Identify which cell holds the provided text, then report its (x, y) central coordinate. 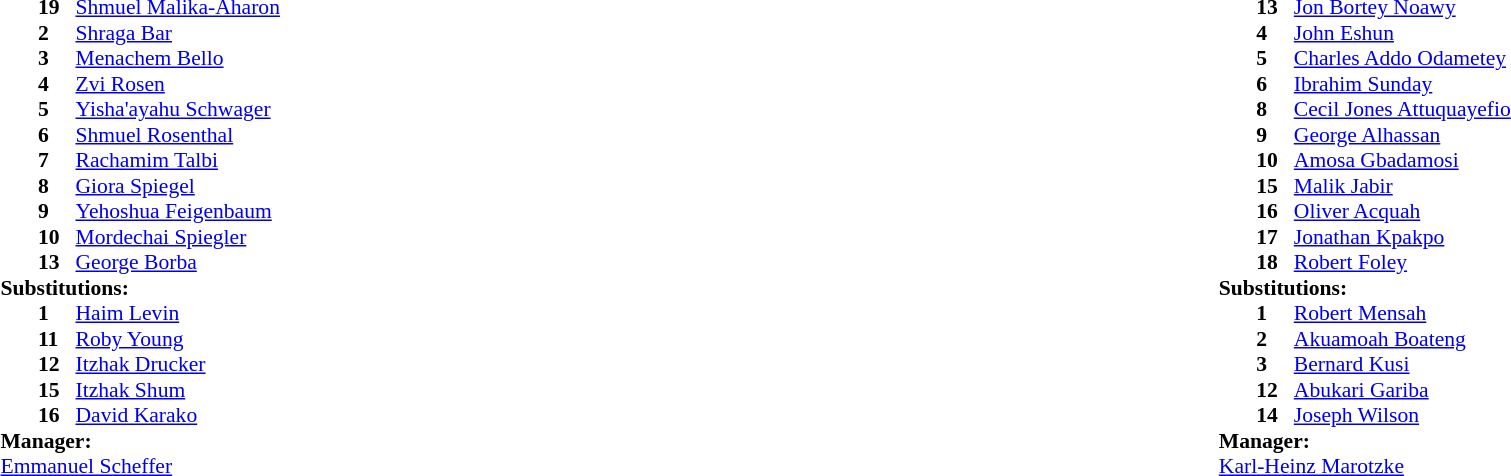
Itzhak Drucker (178, 365)
Haim Levin (178, 313)
David Karako (178, 415)
Roby Young (178, 339)
13 (57, 263)
Charles Addo Odametey (1402, 59)
Abukari Gariba (1402, 390)
Yisha'ayahu Schwager (178, 109)
George Alhassan (1402, 135)
Joseph Wilson (1402, 415)
Jonathan Kpakpo (1402, 237)
18 (1275, 263)
Giora Spiegel (178, 186)
Robert Mensah (1402, 313)
Itzhak Shum (178, 390)
Shraga Bar (178, 33)
Shmuel Rosenthal (178, 135)
Oliver Acquah (1402, 211)
John Eshun (1402, 33)
7 (57, 161)
Ibrahim Sunday (1402, 84)
Malik Jabir (1402, 186)
Amosa Gbadamosi (1402, 161)
Menachem Bello (178, 59)
17 (1275, 237)
Zvi Rosen (178, 84)
Akuamoah Boateng (1402, 339)
Cecil Jones Attuquayefio (1402, 109)
Bernard Kusi (1402, 365)
Rachamim Talbi (178, 161)
Mordechai Spiegler (178, 237)
11 (57, 339)
Robert Foley (1402, 263)
14 (1275, 415)
Yehoshua Feigenbaum (178, 211)
George Borba (178, 263)
